Scan for the cell matching the given text and deliver its [X, Y] coordinate at center. 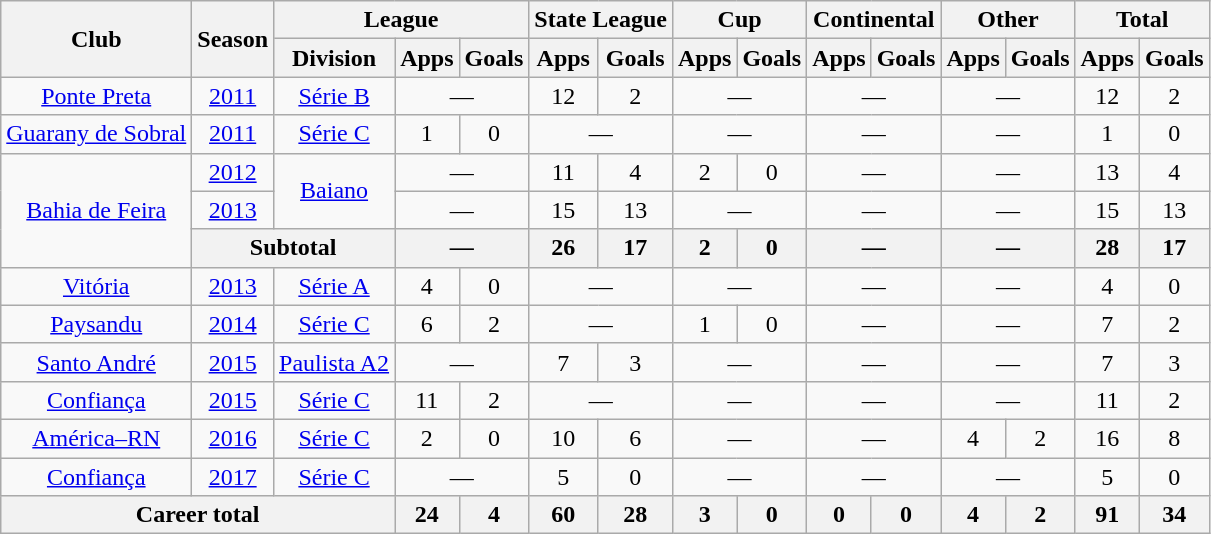
Guarany de Sobral [96, 134]
60 [564, 515]
League [402, 20]
State League [601, 20]
2017 [233, 477]
2016 [233, 438]
2014 [233, 324]
Paysandu [96, 324]
Continental [874, 20]
24 [427, 515]
Ponte Preta [96, 96]
Club [96, 39]
Série A [334, 286]
2012 [233, 172]
Season [233, 39]
Bahia de Feira [96, 210]
91 [1107, 515]
Division [334, 58]
34 [1174, 515]
Série B [334, 96]
Subtotal [294, 248]
16 [1107, 438]
26 [564, 248]
Santo André [96, 362]
Total [1142, 20]
Vitória [96, 286]
Cup [739, 20]
8 [1174, 438]
Other [1008, 20]
América–RN [96, 438]
Baiano [334, 191]
Career total [198, 515]
Paulista A2 [334, 362]
10 [564, 438]
